Locate the cell with the specified text and output its (x, y) center coordinate. 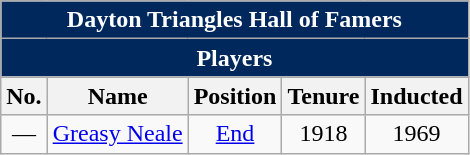
— (24, 134)
Players (234, 58)
End (235, 134)
1969 (416, 134)
Tenure (324, 96)
No. (24, 96)
Position (235, 96)
Name (118, 96)
1918 (324, 134)
Dayton Triangles Hall of Famers (234, 20)
Greasy Neale (118, 134)
Inducted (416, 96)
